Scan for the cell matching the given text and deliver its [X, Y] coordinate at center. 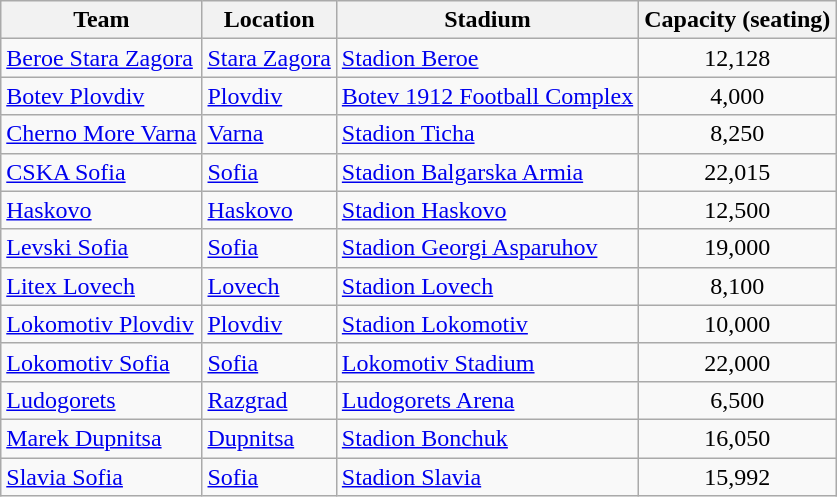
Beroe Stara Zagora [102, 58]
19,000 [738, 248]
22,015 [738, 172]
Lokomotiv Sofia [102, 362]
8,100 [738, 286]
Stadion Balgarska Armia [487, 172]
22,000 [738, 362]
Litex Lovech [102, 286]
Stadion Slavia [487, 477]
15,992 [738, 477]
Location [269, 20]
Stadion Beroe [487, 58]
Stadion Lokomotiv [487, 324]
Capacity (seating) [738, 20]
Levski Sofia [102, 248]
Team [102, 20]
CSKA Sofia [102, 172]
8,250 [738, 134]
Dupnitsa [269, 438]
Stara Zagora [269, 58]
Slavia Sofia [102, 477]
10,000 [738, 324]
12,500 [738, 210]
Stadion Haskovo [487, 210]
Stadion Bonchuk [487, 438]
6,500 [738, 400]
Razgrad [269, 400]
Ludogorets [102, 400]
Stadion Georgi Asparuhov [487, 248]
Marek Dupnitsa [102, 438]
Stadion Ticha [487, 134]
Lovech [269, 286]
Stadion Lovech [487, 286]
Lokomotiv Stadium [487, 362]
12,128 [738, 58]
Botev 1912 Football Complex [487, 96]
Ludogorets Arena [487, 400]
Lokomotiv Plovdiv [102, 324]
Botev Plovdiv [102, 96]
Varna [269, 134]
4,000 [738, 96]
Stadium [487, 20]
Cherno More Varna [102, 134]
16,050 [738, 438]
